Return [X, Y] of the center of cell containing provided text 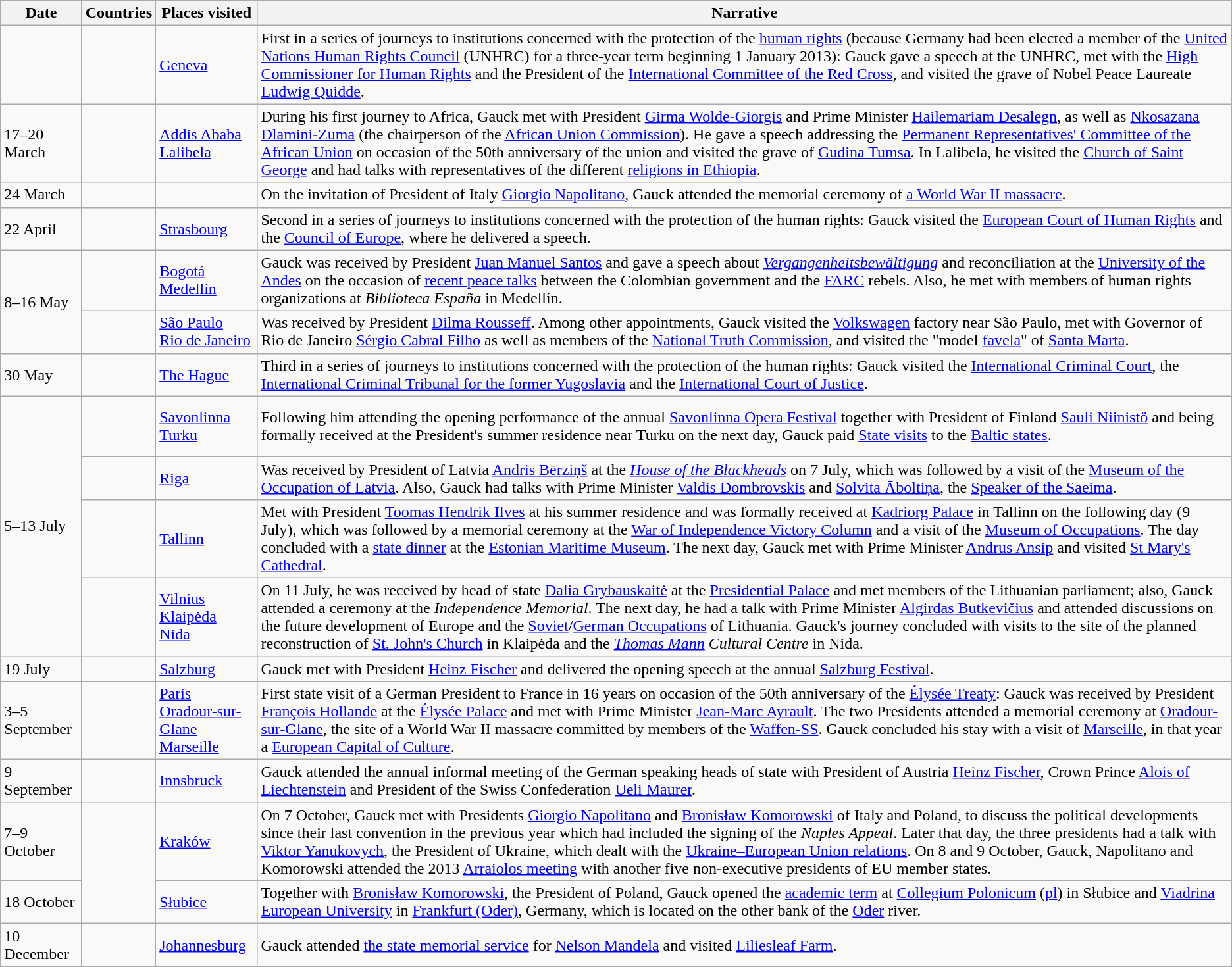
24 March [41, 195]
Gauck attended the state memorial service for Nelson Mandela and visited Liliesleaf Farm. [744, 945]
10 December [41, 945]
7–9 October [41, 842]
Countries [118, 13]
17–20 March [41, 143]
Places visited [207, 13]
Geneva [207, 64]
Salzburg [207, 669]
18 October [41, 903]
Innsbruck [207, 781]
São PauloRio de Janeiro [207, 332]
Riga [207, 478]
19 July [41, 669]
22 April [41, 229]
30 May [41, 375]
The Hague [207, 375]
Narrative [744, 13]
VilniusKlaipėdaNida [207, 617]
5–13 July [41, 526]
Gauck met with President Heinz Fischer and delivered the opening speech at the annual Salzburg Festival. [744, 669]
Słubice [207, 903]
3–5 September [41, 721]
Addis AbabaLalibela [207, 143]
8–16 May [41, 301]
9 September [41, 781]
Johannesburg [207, 945]
On the invitation of President of Italy Giorgio Napolitano, Gauck attended the memorial ceremony of a World War II massacre. [744, 195]
SavonlinnaTurku [207, 426]
Strasbourg [207, 229]
BogotáMedellín [207, 280]
Kraków [207, 842]
Tallinn [207, 538]
ParisOradour-sur-GlaneMarseille [207, 721]
Date [41, 13]
